Extract the (x, y) coordinate from the center of the cell holding the provided text.  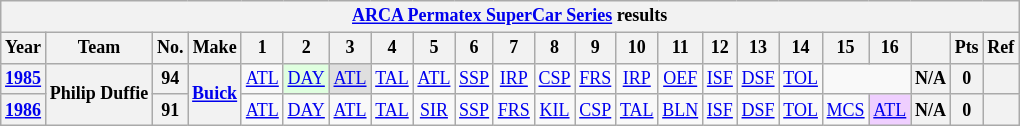
8 (554, 48)
1985 (24, 78)
1 (262, 48)
4 (392, 48)
1986 (24, 110)
7 (514, 48)
5 (434, 48)
Team (98, 48)
OEF (680, 78)
11 (680, 48)
Philip Duffie (98, 94)
No. (170, 48)
10 (637, 48)
ARCA Permatex SuperCar Series results (510, 16)
SIR (434, 110)
94 (170, 78)
91 (170, 110)
13 (758, 48)
12 (720, 48)
KIL (554, 110)
Buick (215, 94)
2 (306, 48)
Pts (966, 48)
3 (350, 48)
15 (846, 48)
MCS (846, 110)
BLN (680, 110)
6 (474, 48)
16 (890, 48)
9 (596, 48)
Year (24, 48)
Ref (1001, 48)
14 (800, 48)
Make (215, 48)
